From the cell containing the given text, extract its center point as (x, y) coordinate. 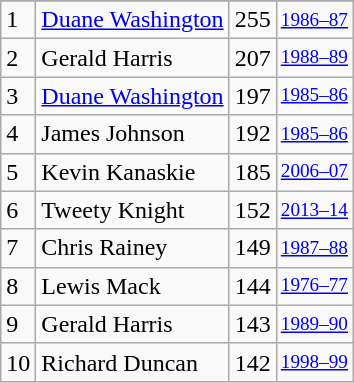
197 (252, 96)
1976–77 (314, 286)
152 (252, 210)
207 (252, 58)
1989–90 (314, 324)
1987–88 (314, 248)
1 (18, 20)
5 (18, 172)
Richard Duncan (132, 362)
1998–99 (314, 362)
Kevin Kanaskie (132, 172)
Chris Rainey (132, 248)
8 (18, 286)
10 (18, 362)
James Johnson (132, 134)
9 (18, 324)
2006–07 (314, 172)
1988–89 (314, 58)
2 (18, 58)
185 (252, 172)
255 (252, 20)
7 (18, 248)
Lewis Mack (132, 286)
143 (252, 324)
149 (252, 248)
142 (252, 362)
4 (18, 134)
2013–14 (314, 210)
192 (252, 134)
Tweety Knight (132, 210)
3 (18, 96)
144 (252, 286)
1986–87 (314, 20)
6 (18, 210)
